Return the (x, y) coordinate for the center point of the cell that contains the specified text.  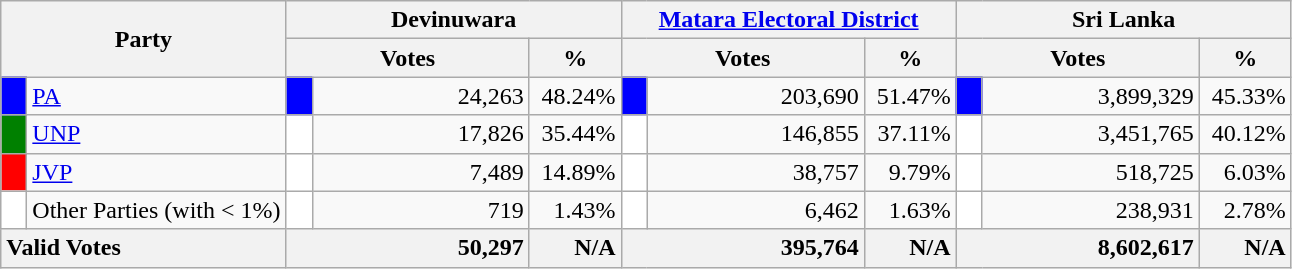
Devinuwara (454, 20)
3,899,329 (1090, 96)
JVP (156, 172)
17,826 (420, 134)
51.47% (910, 96)
238,931 (1090, 210)
7,489 (420, 172)
Party (144, 39)
35.44% (575, 134)
50,297 (408, 248)
Sri Lanka (1124, 20)
3,451,765 (1090, 134)
203,690 (756, 96)
518,725 (1090, 172)
1.63% (910, 210)
1.43% (575, 210)
Valid Votes (144, 248)
37.11% (910, 134)
9.79% (910, 172)
6,462 (756, 210)
45.33% (1245, 96)
146,855 (756, 134)
24,263 (420, 96)
8,602,617 (1078, 248)
Other Parties (with < 1%) (156, 210)
PA (156, 96)
2.78% (1245, 210)
38,757 (756, 172)
719 (420, 210)
40.12% (1245, 134)
UNP (156, 134)
6.03% (1245, 172)
Matara Electoral District (788, 20)
395,764 (742, 248)
14.89% (575, 172)
48.24% (575, 96)
